Determine the [X, Y] coordinate at the center of the cell enclosing the given text.  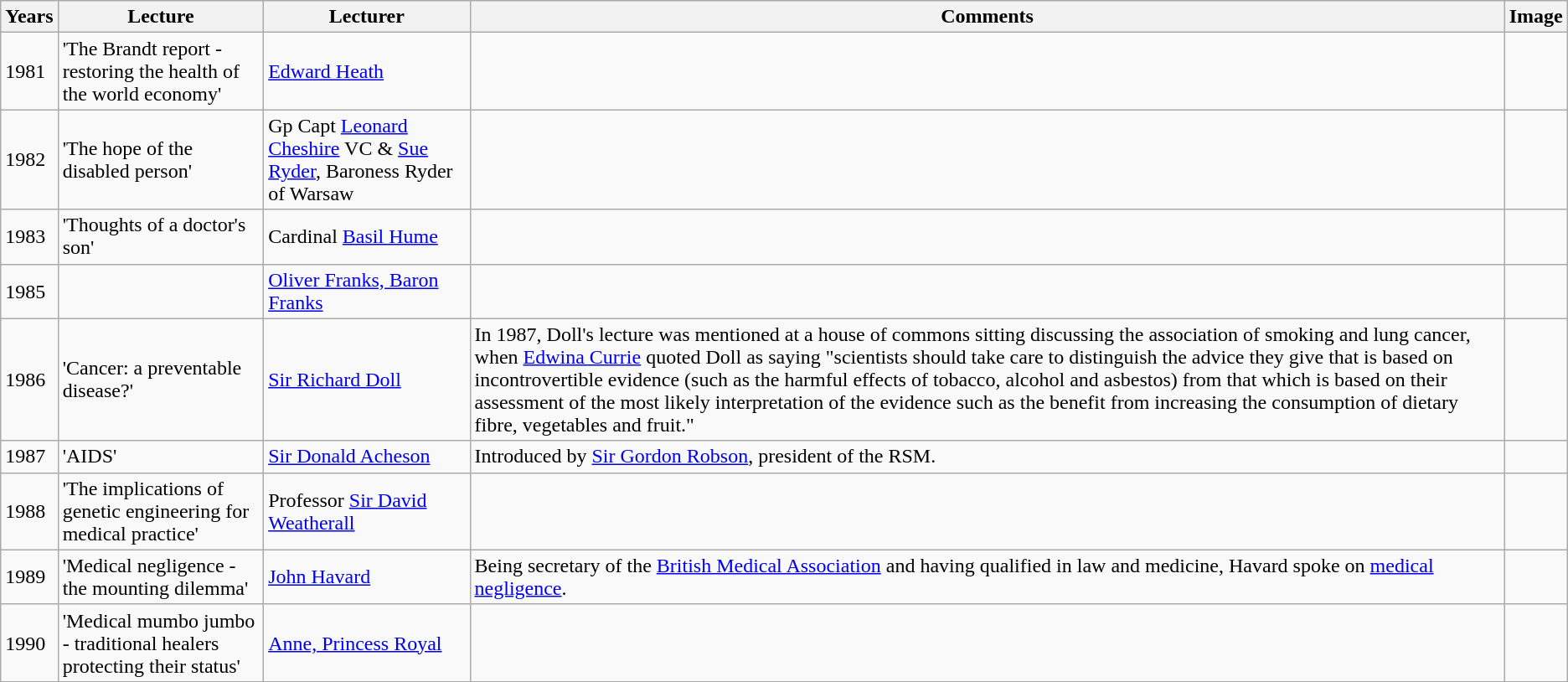
Being secretary of the British Medical Association and having qualified in law and medicine, Havard spoke on medical negligence. [987, 576]
Image [1536, 17]
Years [29, 17]
1981 [29, 71]
Oliver Franks, Baron Franks [367, 292]
'Medical mumbo jumbo - traditional healers protecting their status' [161, 643]
'Cancer: a preventable disease?' [161, 380]
Comments [987, 17]
'AIDS' [161, 457]
Sir Donald Acheson [367, 457]
Sir Richard Doll [367, 380]
Lecturer [367, 17]
1982 [29, 159]
'The implications of genetic engineering for medical practice' [161, 511]
'Thoughts of a doctor's son' [161, 236]
1990 [29, 643]
Lecture [161, 17]
1985 [29, 292]
1987 [29, 457]
'The hope of the disabled person' [161, 159]
Anne, Princess Royal [367, 643]
Cardinal Basil Hume [367, 236]
Introduced by Sir Gordon Robson, president of the RSM. [987, 457]
1983 [29, 236]
'Medical negligence - the mounting dilemma' [161, 576]
1988 [29, 511]
1989 [29, 576]
Gp Capt Leonard Cheshire VC & Sue Ryder, Baroness Ryder of Warsaw [367, 159]
John Havard [367, 576]
Professor Sir David Weatherall [367, 511]
Edward Heath [367, 71]
1986 [29, 380]
'The Brandt report - restoring the health of the world economy' [161, 71]
